Pinpoint the cell where the given text exists, returning its (X, Y) midpoint coordinate. 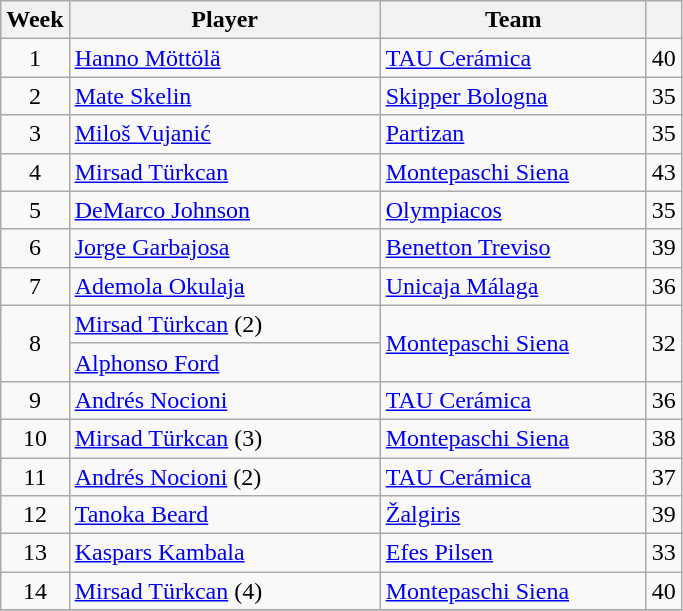
Tanoka Beard (224, 515)
33 (664, 553)
Efes Pilsen (513, 553)
Player (224, 20)
Žalgiris (513, 515)
Andrés Nocioni (2) (224, 477)
6 (35, 248)
Jorge Garbajosa (224, 248)
Andrés Nocioni (224, 400)
32 (664, 343)
Team (513, 20)
2 (35, 96)
Olympiacos (513, 210)
Unicaja Málaga (513, 286)
1 (35, 58)
Kaspars Kambala (224, 553)
Mate Skelin (224, 96)
10 (35, 438)
7 (35, 286)
38 (664, 438)
DeMarco Johnson (224, 210)
5 (35, 210)
Mirsad Türkcan (224, 172)
Miloš Vujanić (224, 134)
11 (35, 477)
Week (35, 20)
Benetton Treviso (513, 248)
14 (35, 591)
4 (35, 172)
12 (35, 515)
Skipper Bologna (513, 96)
43 (664, 172)
Mirsad Türkcan (2) (224, 324)
Partizan (513, 134)
Ademola Okulaja (224, 286)
9 (35, 400)
Alphonso Ford (224, 362)
37 (664, 477)
13 (35, 553)
Mirsad Türkcan (4) (224, 591)
3 (35, 134)
Hanno Möttölä (224, 58)
8 (35, 343)
Mirsad Türkcan (3) (224, 438)
